Output the [x, y] coordinate of the center of the cell containing the given text.  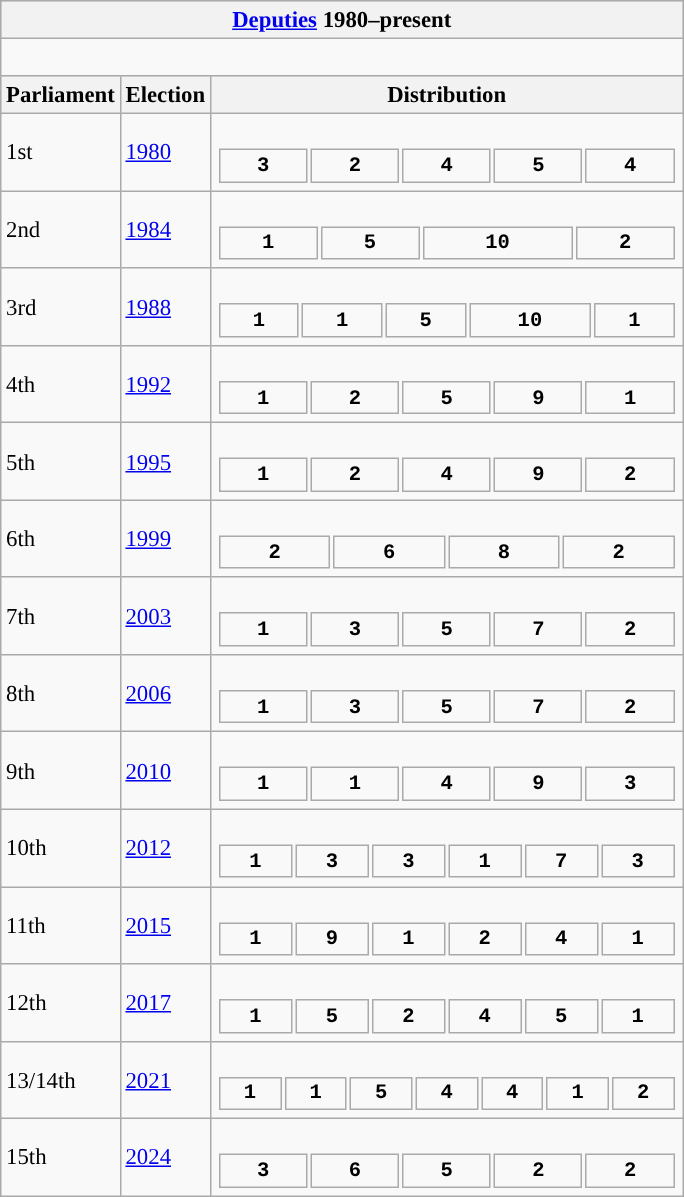
2003 [165, 616]
1999 [165, 538]
1980 [165, 152]
4th [60, 384]
1992 [165, 384]
3rd [60, 306]
2006 [165, 694]
1 2 4 9 2 [446, 462]
3 6 5 2 2 [446, 1158]
11th [60, 926]
3 2 4 5 4 [446, 152]
5th [60, 462]
2017 [165, 1002]
2015 [165, 926]
13/14th [60, 1080]
1 3 3 1 7 3 [446, 848]
10th [60, 848]
2024 [165, 1158]
1 9 1 2 4 1 [446, 926]
2010 [165, 770]
12th [60, 1002]
1st [60, 152]
1988 [165, 306]
2 6 8 2 [446, 538]
2012 [165, 848]
1 1 5 10 1 [446, 306]
Election [165, 95]
8th [60, 694]
1984 [165, 230]
Parliament [60, 95]
9th [60, 770]
Distribution [446, 95]
1 1 4 9 3 [446, 770]
Deputies 1980–present [342, 20]
7th [60, 616]
8 [504, 553]
15th [60, 1158]
1 1 5 4 4 1 2 [446, 1080]
6th [60, 538]
1 5 2 4 5 1 [446, 1002]
1 2 5 9 1 [446, 384]
1 5 10 2 [446, 230]
2021 [165, 1080]
1995 [165, 462]
2nd [60, 230]
